Identify which cell holds the provided text, then report its (X, Y) central coordinate. 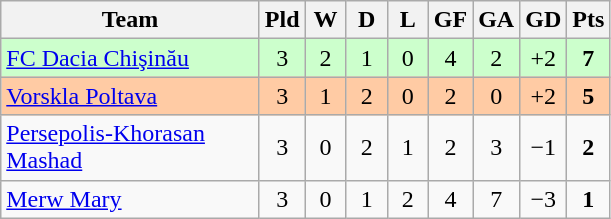
Team (130, 20)
L (408, 20)
GF (450, 20)
5 (588, 96)
Vorskla Poltava (130, 96)
W (326, 20)
GD (544, 20)
GA (496, 20)
D (366, 20)
FC Dacia Chişinău (130, 58)
Pld (282, 20)
Pts (588, 20)
−3 (544, 199)
Merw Mary (130, 199)
Persepolis-Khorasan Mashad (130, 148)
−1 (544, 148)
